Determine the [X, Y] coordinate at the center of the cell enclosing the given text.  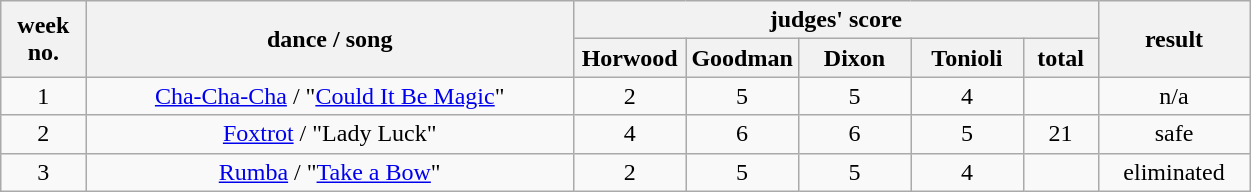
Horwood [629, 58]
Rumba / "Take a Bow" [330, 172]
total [1060, 58]
Cha-Cha-Cha / "Could It Be Magic" [330, 96]
weekno. [44, 39]
dance / song [330, 39]
n/a [1174, 96]
eliminated [1174, 172]
3 [44, 172]
Foxtrot / "Lady Luck" [330, 134]
21 [1060, 134]
Dixon [854, 58]
judges' score [836, 20]
safe [1174, 134]
1 [44, 96]
result [1174, 39]
Tonioli [967, 58]
Goodman [742, 58]
